Identify which cell holds the provided text, then report its [X, Y] central coordinate. 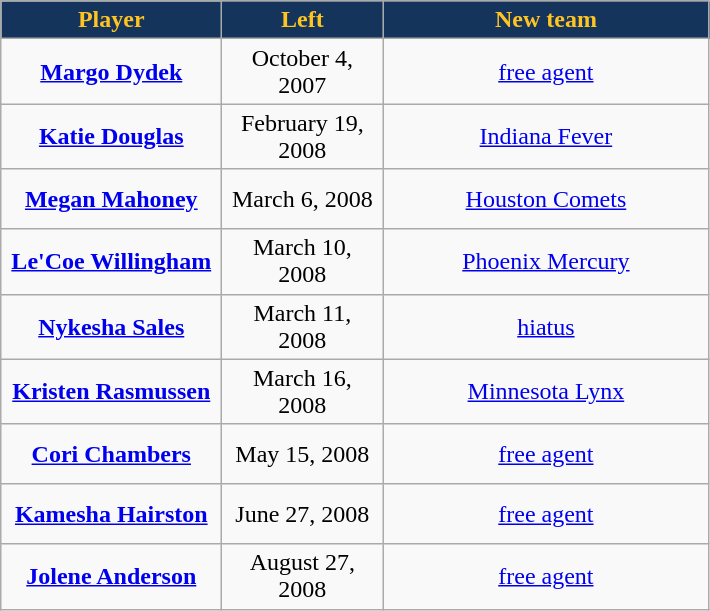
Houston Comets [546, 199]
Kamesha Hairston [112, 514]
March 10, 2008 [302, 262]
hiatus [546, 326]
Minnesota Lynx [546, 392]
Left [302, 20]
Megan Mahoney [112, 199]
Margo Dydek [112, 72]
Katie Douglas [112, 136]
Player [112, 20]
March 11, 2008 [302, 326]
March 6, 2008 [302, 199]
October 4, 2007 [302, 72]
Jolene Anderson [112, 576]
Cori Chambers [112, 454]
Kristen Rasmussen [112, 392]
May 15, 2008 [302, 454]
March 16, 2008 [302, 392]
June 27, 2008 [302, 514]
Le'Coe Willingham [112, 262]
August 27, 2008 [302, 576]
Nykesha Sales [112, 326]
February 19, 2008 [302, 136]
New team [546, 20]
Indiana Fever [546, 136]
Phoenix Mercury [546, 262]
